From the cell containing the given text, extract its center point as [X, Y] coordinate. 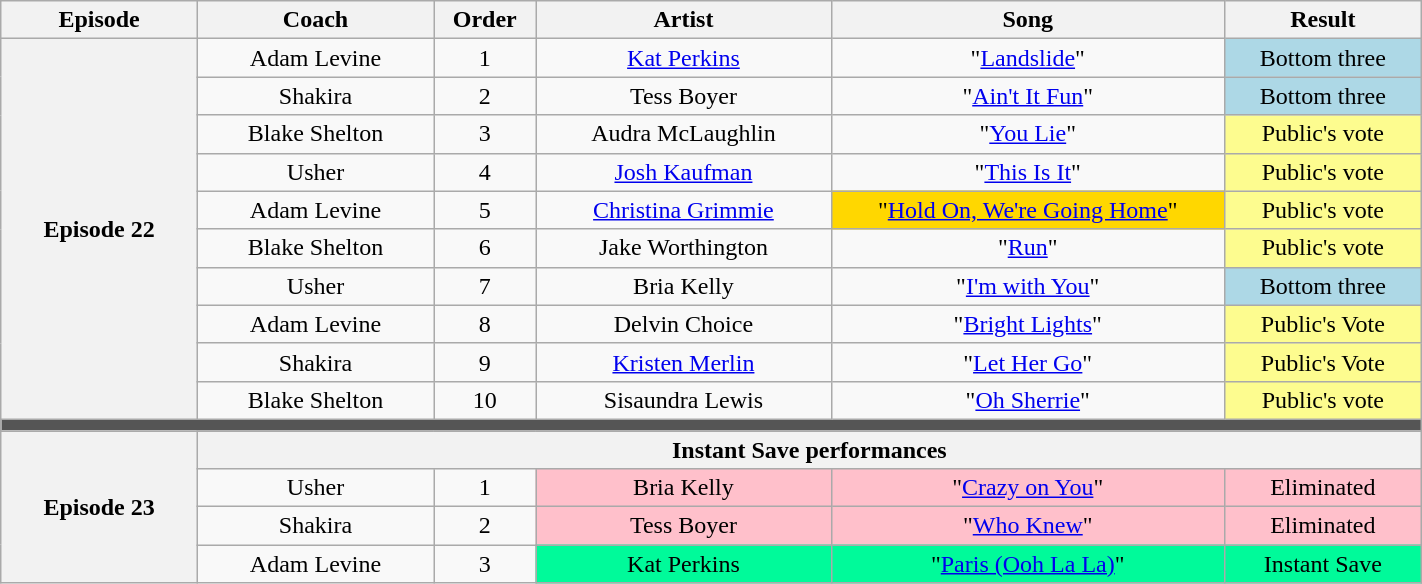
8 [485, 324]
"Ain't It Fun" [1028, 96]
Josh Kaufman [684, 172]
"Who Knew" [1028, 526]
7 [485, 286]
9 [485, 362]
Jake Worthington [684, 248]
Episode 22 [100, 230]
"Bright Lights" [1028, 324]
"Crazy on You" [1028, 488]
Order [485, 20]
6 [485, 248]
5 [485, 210]
Instant Save [1322, 564]
Episode [100, 20]
"Landslide" [1028, 58]
Audra McLaughlin [684, 134]
Instant Save performances [809, 449]
"This Is It" [1028, 172]
Result [1322, 20]
Song [1028, 20]
Coach [315, 20]
Sisaundra Lewis [684, 400]
"Oh Sherrie" [1028, 400]
"Run" [1028, 248]
"I'm with You" [1028, 286]
Kristen Merlin [684, 362]
Christina Grimmie [684, 210]
"Hold On, We're Going Home" [1028, 210]
"You Lie" [1028, 134]
Artist [684, 20]
10 [485, 400]
"Paris (Ooh La La)" [1028, 564]
4 [485, 172]
"Let Her Go" [1028, 362]
Delvin Choice [684, 324]
Episode 23 [100, 506]
